Identify which cell holds the provided text, then report its [X, Y] central coordinate. 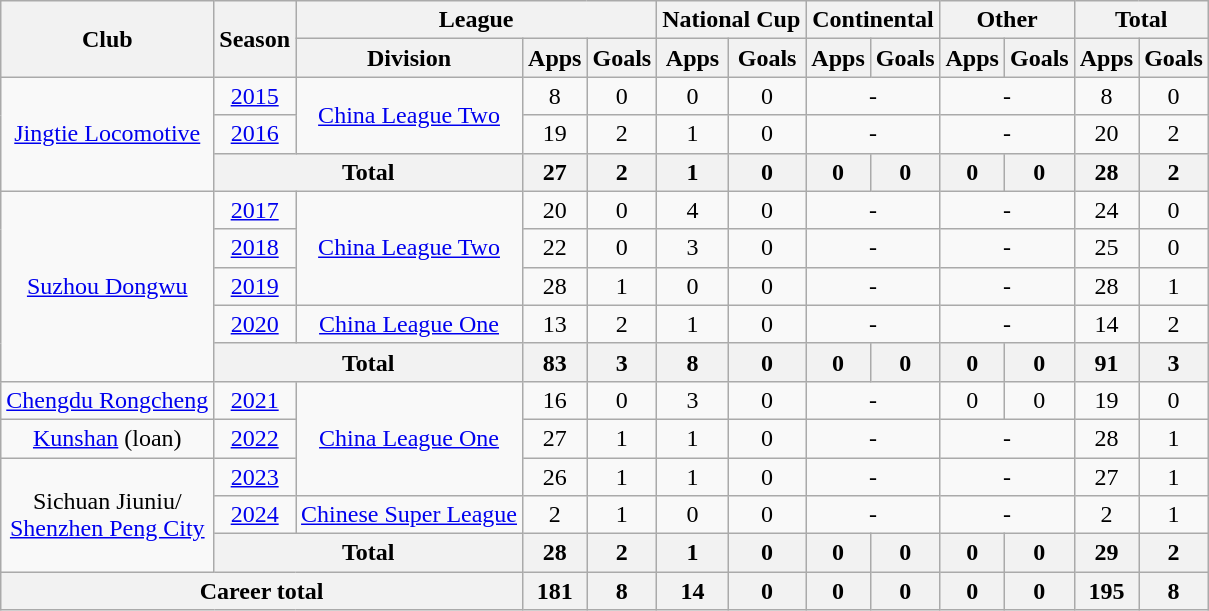
Career total [262, 591]
2017 [255, 210]
Chengdu Rongcheng [108, 400]
Division [410, 58]
2021 [255, 400]
22 [555, 248]
Club [108, 39]
Jingtie Locomotive [108, 134]
National Cup [732, 20]
91 [1106, 362]
181 [555, 591]
26 [555, 477]
Chinese Super League [410, 515]
2016 [255, 134]
2024 [255, 515]
29 [1106, 553]
Season [255, 39]
League [476, 20]
13 [555, 324]
2022 [255, 438]
2019 [255, 286]
2018 [255, 248]
4 [693, 210]
Other [1007, 20]
Suzhou Dongwu [108, 286]
24 [1106, 210]
83 [555, 362]
Continental [873, 20]
195 [1106, 591]
25 [1106, 248]
2023 [255, 477]
Kunshan (loan) [108, 438]
2020 [255, 324]
16 [555, 400]
2015 [255, 96]
Sichuan Jiuniu/ Shenzhen Peng City [108, 515]
